Determine the [x, y] coordinate at the center of the cell enclosing the given text.  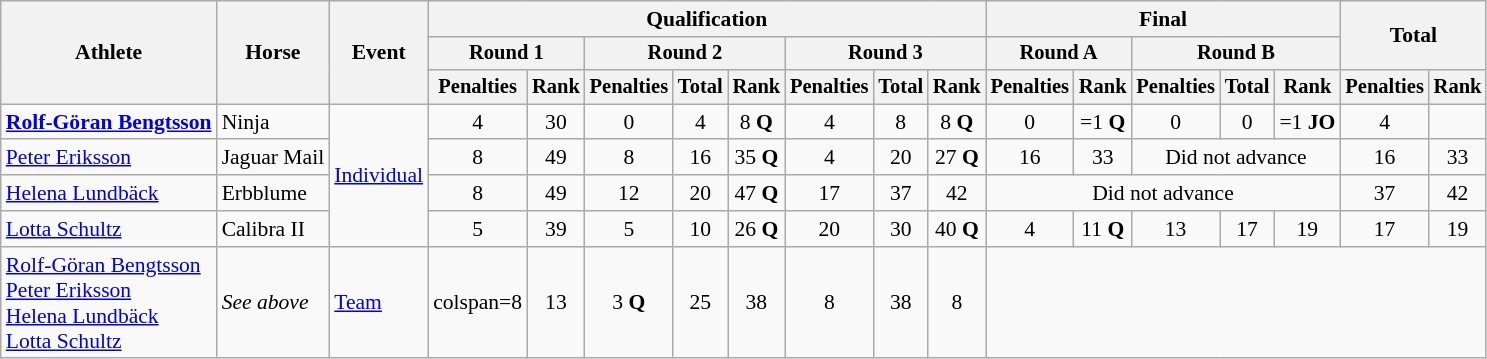
Jaguar Mail [274, 158]
35 Q [757, 158]
Qualification [707, 19]
3 Q [629, 303]
=1 JO [1307, 122]
12 [629, 193]
Erbblume [274, 193]
Peter Eriksson [109, 158]
11 Q [1103, 229]
Calibra II [274, 229]
26 Q [757, 229]
Lotta Schultz [109, 229]
See above [274, 303]
39 [556, 229]
Horse [274, 52]
Rolf-Göran Bengtsson [109, 122]
Round 3 [885, 54]
Rolf-Göran BengtssonPeter ErikssonHelena LundbäckLotta Schultz [109, 303]
=1 Q [1103, 122]
Round B [1236, 54]
Helena Lundbäck [109, 193]
Team [378, 303]
Round 2 [685, 54]
47 Q [757, 193]
10 [700, 229]
27 Q [957, 158]
Athlete [109, 52]
Ninja [274, 122]
Event [378, 52]
Individual [378, 175]
colspan=8 [478, 303]
25 [700, 303]
Round 1 [506, 54]
Round A [1059, 54]
Final [1164, 19]
40 Q [957, 229]
